For the text-containing cell, return its midpoint in (X, Y) coordinate format. 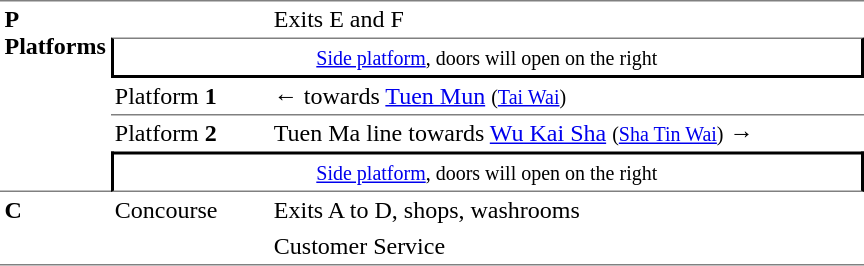
Concourse (190, 229)
Exits A to D, shops, washrooms (566, 210)
Platform 1 (190, 97)
C (55, 229)
Platform 2 (190, 134)
Customer Service (566, 247)
PPlatforms (55, 96)
Tuen Ma line towards Wu Kai Sha (Sha Tin Wai) → (566, 134)
← towards Tuen Mun (Tai Wai) (566, 97)
Exits E and F (566, 19)
